From the cell containing the given text, extract its center point as [x, y] coordinate. 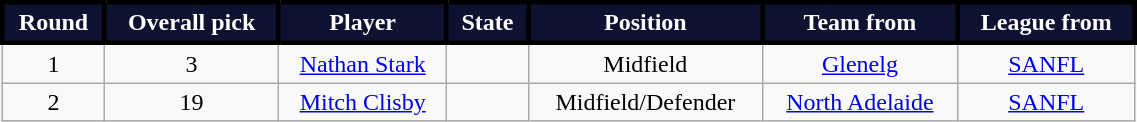
Midfield/Defender [646, 102]
North Adelaide [860, 102]
League from [1046, 22]
Nathan Stark [362, 63]
19 [192, 102]
Mitch Clisby [362, 102]
3 [192, 63]
Position [646, 22]
Player [362, 22]
Midfield [646, 63]
Glenelg [860, 63]
Team from [860, 22]
State [488, 22]
Round [53, 22]
1 [53, 63]
Overall pick [192, 22]
2 [53, 102]
